Provide the (x, y) coordinate of the cell's center where the given text is located.  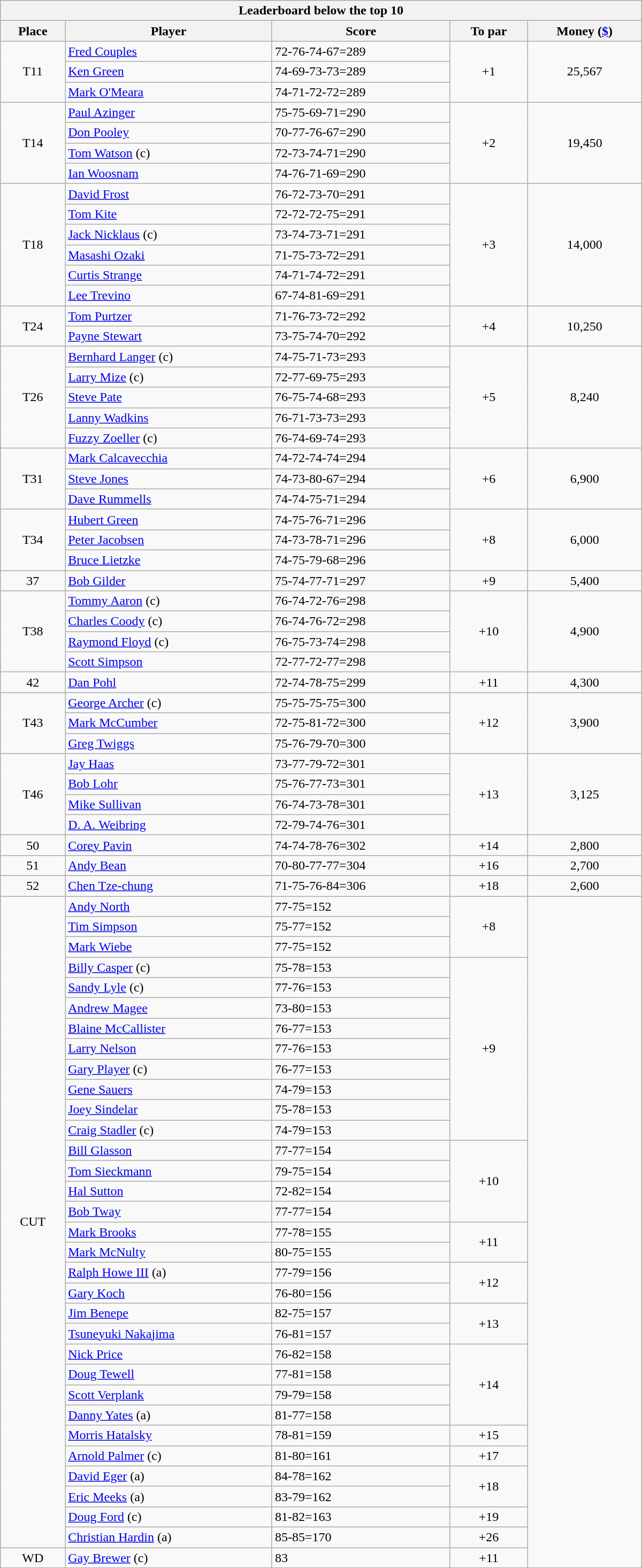
Mark Calcavecchia (169, 458)
52 (33, 886)
2,600 (584, 886)
Tommy Aaron (c) (169, 601)
74-69-73-73=289 (361, 72)
T18 (33, 244)
Danny Yates (a) (169, 1415)
Bruce Lietzke (169, 560)
Tsuneyuki Nakajima (169, 1334)
Raymond Floyd (c) (169, 642)
+2 (489, 143)
79-79=158 (361, 1395)
Scott Verplank (169, 1395)
+17 (489, 1456)
Fuzzy Zoeller (c) (169, 438)
70-77-76-67=290 (361, 133)
T38 (33, 632)
85-85=170 (361, 1537)
+26 (489, 1537)
76-81=157 (361, 1334)
Andrew Magee (169, 1008)
76-74-69-74=293 (361, 438)
76-82=158 (361, 1354)
Mark Brooks (169, 1232)
T46 (33, 794)
Mike Sullivan (169, 804)
Joey Sindelar (169, 1110)
Jack Nicklaus (c) (169, 234)
Corey Pavin (169, 845)
74-74-75-71=294 (361, 499)
4,300 (584, 682)
72-74-78-75=299 (361, 682)
8,240 (584, 397)
37 (33, 580)
73-80=153 (361, 1008)
Fred Couples (169, 51)
Player (169, 31)
72-77-72-77=298 (361, 662)
T43 (33, 723)
77-79=156 (361, 1273)
Mark McNulty (169, 1252)
Score (361, 31)
72-75-81-72=300 (361, 723)
2,700 (584, 865)
Mark Wiebe (169, 947)
+6 (489, 479)
Andy Bean (169, 865)
Craig Stadler (c) (169, 1130)
Sandy Lyle (c) (169, 988)
Money ($) (584, 31)
Greg Twiggs (169, 743)
T14 (33, 143)
25,567 (584, 72)
Christian Hardin (a) (169, 1537)
T34 (33, 540)
76-71-73-73=293 (361, 418)
Doug Ford (c) (169, 1517)
Tom Kite (169, 214)
74-75-76-71=296 (361, 519)
Arnold Palmer (c) (169, 1456)
81-82=163 (361, 1517)
Tom Sieckmann (169, 1171)
78-81=159 (361, 1435)
Mark O'Meara (169, 92)
Bob Gilder (169, 580)
Mark McCumber (169, 723)
Chen Tze-chung (169, 886)
74-72-74-74=294 (361, 458)
Steve Jones (169, 479)
71-75-73-72=291 (361, 255)
Lanny Wadkins (169, 418)
Gene Sauers (169, 1089)
4,900 (584, 632)
72-79-74-76=301 (361, 825)
CUT (33, 1222)
75-75-69-71=290 (361, 112)
George Archer (c) (169, 703)
3,900 (584, 723)
Ken Green (169, 72)
+1 (489, 72)
76-74-73-78=301 (361, 804)
70-80-77-77=304 (361, 865)
Dave Rummells (169, 499)
77-81=158 (361, 1374)
Hubert Green (169, 519)
Tom Watson (c) (169, 153)
73-77-79-72=301 (361, 764)
Ian Woosnam (169, 173)
Eric Meeks (a) (169, 1496)
Curtis Strange (169, 275)
T26 (33, 397)
51 (33, 865)
76-75-73-74=298 (361, 642)
84-78=162 (361, 1476)
76-72-73-70=291 (361, 194)
76-80=156 (361, 1293)
Andy North (169, 906)
Payne Stewart (169, 336)
+3 (489, 244)
74-71-74-72=291 (361, 275)
81-80=161 (361, 1456)
5,400 (584, 580)
Masashi Ozaki (169, 255)
Bob Lohr (169, 784)
10,250 (584, 326)
+15 (489, 1435)
David Eger (a) (169, 1476)
77-78=155 (361, 1232)
80-75=155 (361, 1252)
6,000 (584, 540)
Jim Benepe (169, 1313)
Peter Jacobsen (169, 540)
Larry Nelson (169, 1049)
75-75-75-75=300 (361, 703)
14,000 (584, 244)
3,125 (584, 794)
72-76-74-67=289 (361, 51)
+4 (489, 326)
19,450 (584, 143)
72-82=154 (361, 1191)
Bob Tway (169, 1211)
74-74-78-76=302 (361, 845)
6,900 (584, 479)
Gary Koch (169, 1293)
76-75-74-68=293 (361, 397)
+5 (489, 397)
83 (361, 1558)
D. A. Weibring (169, 825)
74-75-79-68=296 (361, 560)
75-76-79-70=300 (361, 743)
Paul Azinger (169, 112)
74-75-71-73=293 (361, 357)
T31 (33, 479)
75-77=152 (361, 927)
+16 (489, 865)
To par (489, 31)
76-74-72-76=298 (361, 601)
75-74-77-71=297 (361, 580)
Dan Pohl (169, 682)
Scott Simpson (169, 662)
Charles Coody (c) (169, 621)
Nick Price (169, 1354)
Tom Purtzer (169, 316)
83-79=162 (361, 1496)
73-75-74-70=292 (361, 336)
2,800 (584, 845)
72-73-74-71=290 (361, 153)
Steve Pate (169, 397)
Gary Player (c) (169, 1069)
50 (33, 845)
74-73-80-67=294 (361, 479)
Doug Tewell (169, 1374)
T24 (33, 326)
Jay Haas (169, 764)
67-74-81-69=291 (361, 296)
Place (33, 31)
74-71-72-72=289 (361, 92)
Gay Brewer (c) (169, 1558)
82-75=157 (361, 1313)
74-76-71-69=290 (361, 173)
+19 (489, 1517)
Hal Sutton (169, 1191)
Bernhard Langer (c) (169, 357)
75-76-77-73=301 (361, 784)
Billy Casper (c) (169, 967)
72-72-72-75=291 (361, 214)
David Frost (169, 194)
T11 (33, 72)
Leaderboard below the top 10 (321, 11)
73-74-73-71=291 (361, 234)
81-77=158 (361, 1415)
Larry Mize (c) (169, 377)
Lee Trevino (169, 296)
Ralph Howe III (a) (169, 1273)
Bill Glasson (169, 1150)
Don Pooley (169, 133)
Blaine McCallister (169, 1028)
74-73-78-71=296 (361, 540)
Morris Hatalsky (169, 1435)
WD (33, 1558)
71-76-73-72=292 (361, 316)
79-75=154 (361, 1171)
76-74-76-72=298 (361, 621)
71-75-76-84=306 (361, 886)
42 (33, 682)
72-77-69-75=293 (361, 377)
Tim Simpson (169, 927)
